For the text-containing cell, return its midpoint in (X, Y) coordinate format. 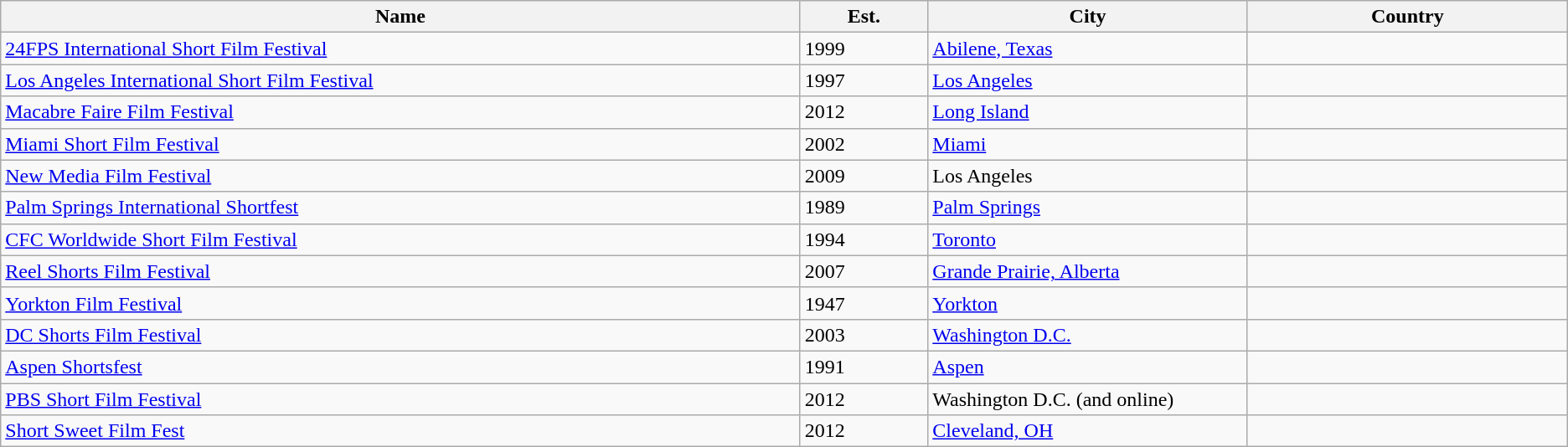
Abilene, Texas (1088, 49)
Short Sweet Film Fest (400, 431)
New Media Film Festival (400, 176)
Washington D.C. (1088, 335)
Aspen (1088, 367)
Reel Shorts Film Festival (400, 271)
Washington D.C. (and online) (1088, 399)
Aspen Shortsfest (400, 367)
2009 (864, 176)
Country (1407, 17)
PBS Short Film Festival (400, 399)
1989 (864, 208)
2003 (864, 335)
Miami (1088, 144)
DC Shorts Film Festival (400, 335)
Toronto (1088, 239)
1999 (864, 49)
CFC Worldwide Short Film Festival (400, 239)
Long Island (1088, 112)
Cleveland, OH (1088, 431)
2002 (864, 144)
1947 (864, 303)
1994 (864, 239)
1991 (864, 367)
Yorkton Film Festival (400, 303)
Est. (864, 17)
Name (400, 17)
1997 (864, 80)
2007 (864, 271)
Grande Prairie, Alberta (1088, 271)
Los Angeles International Short Film Festival (400, 80)
Palm Springs International Shortfest (400, 208)
24FPS International Short Film Festival (400, 49)
Miami Short Film Festival (400, 144)
City (1088, 17)
Macabre Faire Film Festival (400, 112)
Palm Springs (1088, 208)
Yorkton (1088, 303)
